Scan for the cell matching the given text and deliver its (X, Y) coordinate at center. 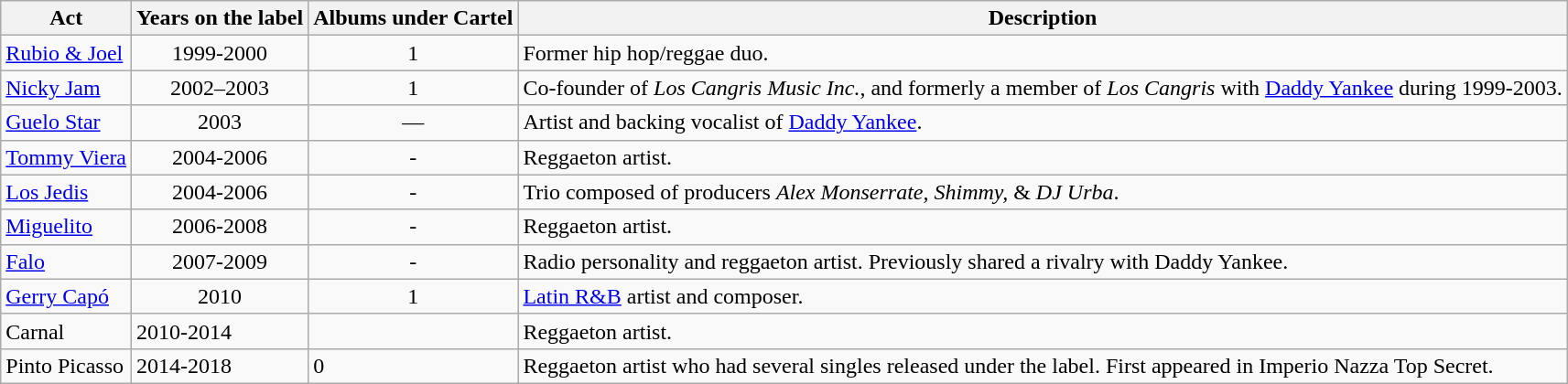
2002–2003 (220, 88)
2003 (220, 123)
Latin R&B artist and composer. (1043, 296)
Los Jedis (66, 192)
— (414, 123)
Pinto Picasso (66, 366)
Gerry Capó (66, 296)
Reggaeton artist who had several singles released under the label. First appeared in Imperio Nazza Top Secret. (1043, 366)
Description (1043, 18)
Albums under Cartel (414, 18)
Tommy Viera (66, 157)
Guelo Star (66, 123)
Act (66, 18)
Co-founder of Los Cangris Music Inc., and formerly a member of Los Cangris with Daddy Yankee during 1999-2003. (1043, 88)
Falo (66, 261)
0 (414, 366)
Rubio & Joel (66, 53)
Nicky Jam (66, 88)
2010-2014 (220, 331)
Former hip hop/reggae duo. (1043, 53)
2007-2009 (220, 261)
Trio composed of producers Alex Monserrate, Shimmy, & DJ Urba. (1043, 192)
2006-2008 (220, 227)
2010 (220, 296)
Carnal (66, 331)
2014-2018 (220, 366)
Years on the label (220, 18)
Miguelito (66, 227)
Radio personality and reggaeton artist. Previously shared a rivalry with Daddy Yankee. (1043, 261)
1999-2000 (220, 53)
Artist and backing vocalist of Daddy Yankee. (1043, 123)
